Detect which cell encompasses the target text, then output its [X, Y] center coordinate. 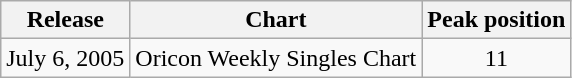
July 6, 2005 [66, 58]
Chart [276, 20]
Peak position [496, 20]
Oricon Weekly Singles Chart [276, 58]
Release [66, 20]
11 [496, 58]
